Return [X, Y] of the center of cell containing provided text 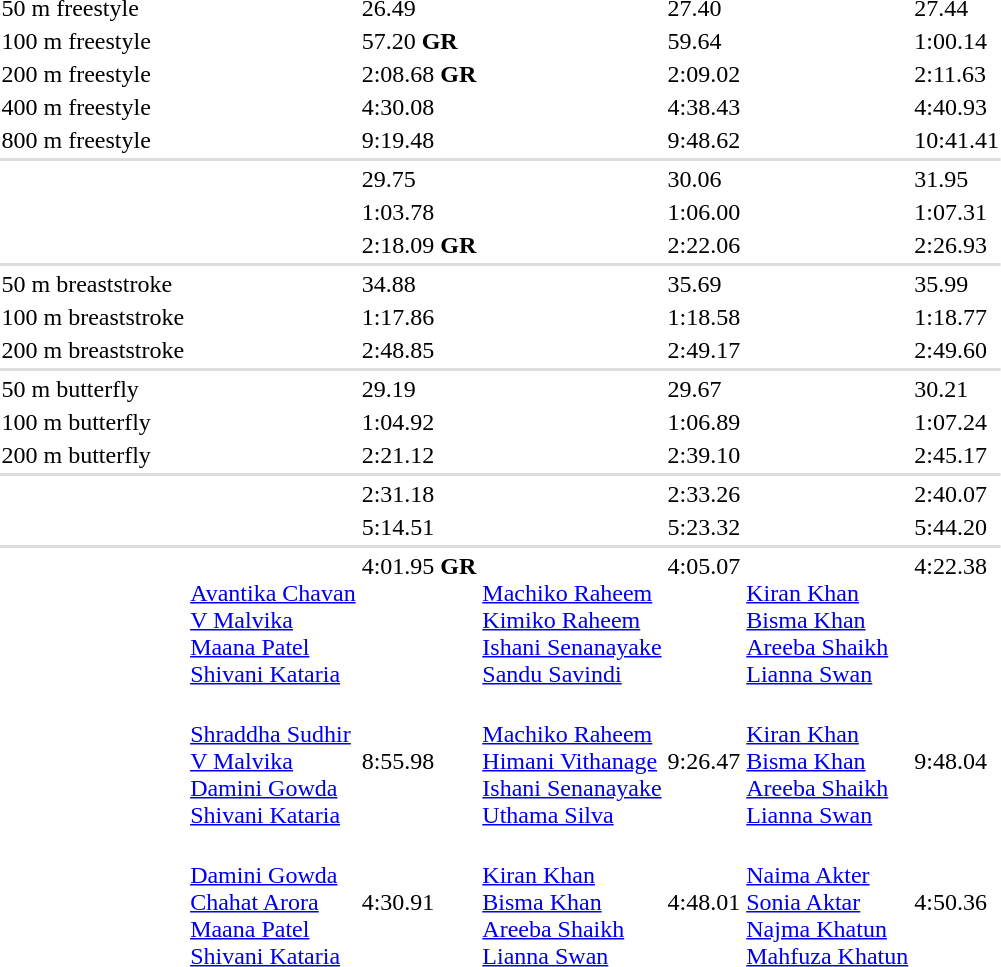
2:31.18 [419, 494]
4:22.38 [957, 620]
30.21 [957, 389]
59.64 [704, 41]
34.88 [419, 284]
30.06 [704, 179]
57.20 GR [419, 41]
2:48.85 [419, 350]
10:41.41 [957, 140]
2:09.02 [704, 74]
50 m butterfly [93, 389]
4:40.93 [957, 107]
1:18.77 [957, 317]
1:00.14 [957, 41]
2:33.26 [704, 494]
200 m butterfly [93, 455]
50 m breaststroke [93, 284]
9:48.62 [704, 140]
1:07.24 [957, 422]
2:45.17 [957, 455]
1:04.92 [419, 422]
31.95 [957, 179]
2:08.68 GR [419, 74]
1:17.86 [419, 317]
4:05.07 [704, 620]
2:49.60 [957, 350]
9:48.04 [957, 761]
5:44.20 [957, 527]
100 m freestyle [93, 41]
1:03.78 [419, 212]
Machiko RaheemHimani VithanageIshani Senanayake Uthama Silva [572, 761]
Machiko RaheemKimiko RaheemIshani Senanayake Sandu Savindi [572, 620]
1:06.89 [704, 422]
100 m butterfly [93, 422]
5:14.51 [419, 527]
8:55.98 [419, 761]
2:49.17 [704, 350]
2:22.06 [704, 245]
Avantika Chavan V MalvikaMaana PatelShivani Kataria [274, 620]
35.99 [957, 284]
1:18.58 [704, 317]
2:39.10 [704, 455]
800 m freestyle [93, 140]
4:38.43 [704, 107]
2:26.93 [957, 245]
200 m freestyle [93, 74]
35.69 [704, 284]
1:06.00 [704, 212]
29.67 [704, 389]
9:19.48 [419, 140]
4:30.08 [419, 107]
200 m breaststroke [93, 350]
100 m breaststroke [93, 317]
2:18.09 GR [419, 245]
Shraddha Sudhir V MalvikaDamini GowdaShivani Kataria [274, 761]
2:11.63 [957, 74]
4:01.95 GR [419, 620]
29.19 [419, 389]
2:40.07 [957, 494]
5:23.32 [704, 527]
1:07.31 [957, 212]
2:21.12 [419, 455]
400 m freestyle [93, 107]
9:26.47 [704, 761]
29.75 [419, 179]
